Locate the cell with the specified text and output its [x, y] center coordinate. 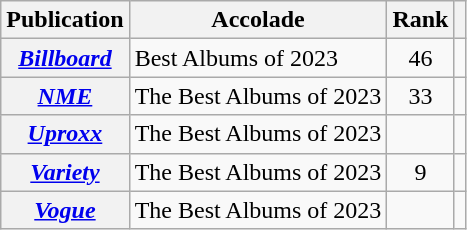
Rank [420, 20]
Publication [65, 20]
Accolade [258, 20]
33 [420, 96]
Billboard [65, 58]
Uproxx [65, 134]
Vogue [65, 210]
Best Albums of 2023 [258, 58]
Variety [65, 172]
46 [420, 58]
9 [420, 172]
NME [65, 96]
